For the text-containing cell, return its midpoint in (x, y) coordinate format. 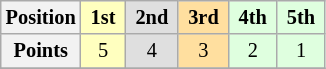
2 (253, 51)
2nd (152, 17)
5 (104, 51)
4th (253, 17)
3rd (203, 17)
5th (301, 17)
Points (41, 51)
3 (203, 51)
1 (301, 51)
Position (41, 17)
4 (152, 51)
1st (104, 17)
